Scan for the cell matching the given text and deliver its (X, Y) coordinate at center. 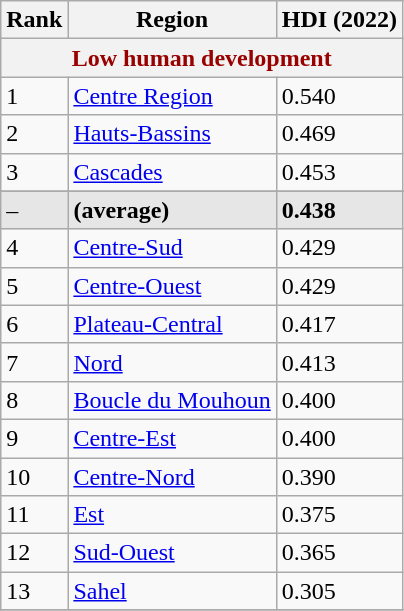
Centre-Nord (172, 477)
Rank (34, 20)
11 (34, 515)
0.375 (339, 515)
Sahel (172, 591)
2 (34, 134)
0.453 (339, 172)
13 (34, 591)
0.417 (339, 324)
Centre-Sud (172, 248)
(average) (172, 210)
Centre-Ouest (172, 286)
0.540 (339, 96)
Boucle du Mouhoun (172, 400)
8 (34, 400)
Hauts-Bassins (172, 134)
1 (34, 96)
10 (34, 477)
Plateau-Central (172, 324)
Centre Region (172, 96)
Cascades (172, 172)
0.365 (339, 553)
12 (34, 553)
0.469 (339, 134)
0.438 (339, 210)
Low human development (202, 58)
0.390 (339, 477)
6 (34, 324)
0.413 (339, 362)
HDI (2022) (339, 20)
Est (172, 515)
Nord (172, 362)
4 (34, 248)
5 (34, 286)
9 (34, 438)
Sud-Ouest (172, 553)
Centre-Est (172, 438)
Region (172, 20)
3 (34, 172)
– (34, 210)
0.305 (339, 591)
7 (34, 362)
